Determine the (x, y) coordinate at the center of the cell enclosing the given text.  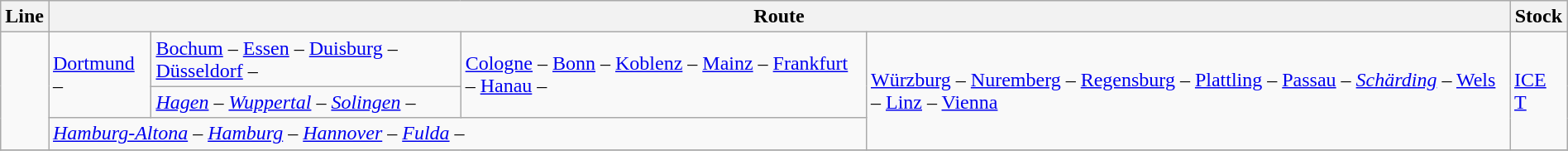
Line (25, 17)
Stock (1539, 17)
Cologne – Bonn – Koblenz – Mainz – Frankfurt – Hanau – (663, 75)
ICE T (1539, 91)
Route (779, 17)
Hagen – Wuppertal – Solingen – (306, 102)
Bochum – Essen – Duisburg – Düsseldorf – (306, 60)
Würzburg – Nuremberg – Regensburg – Plattling – Passau – Schärding – Wels – Linz – Vienna (1188, 91)
Dortmund – (99, 75)
Hamburg-Altona – Hamburg – Hannover – Fulda – (457, 134)
